Provide the (x, y) coordinate of the cell's center where the given text is located.  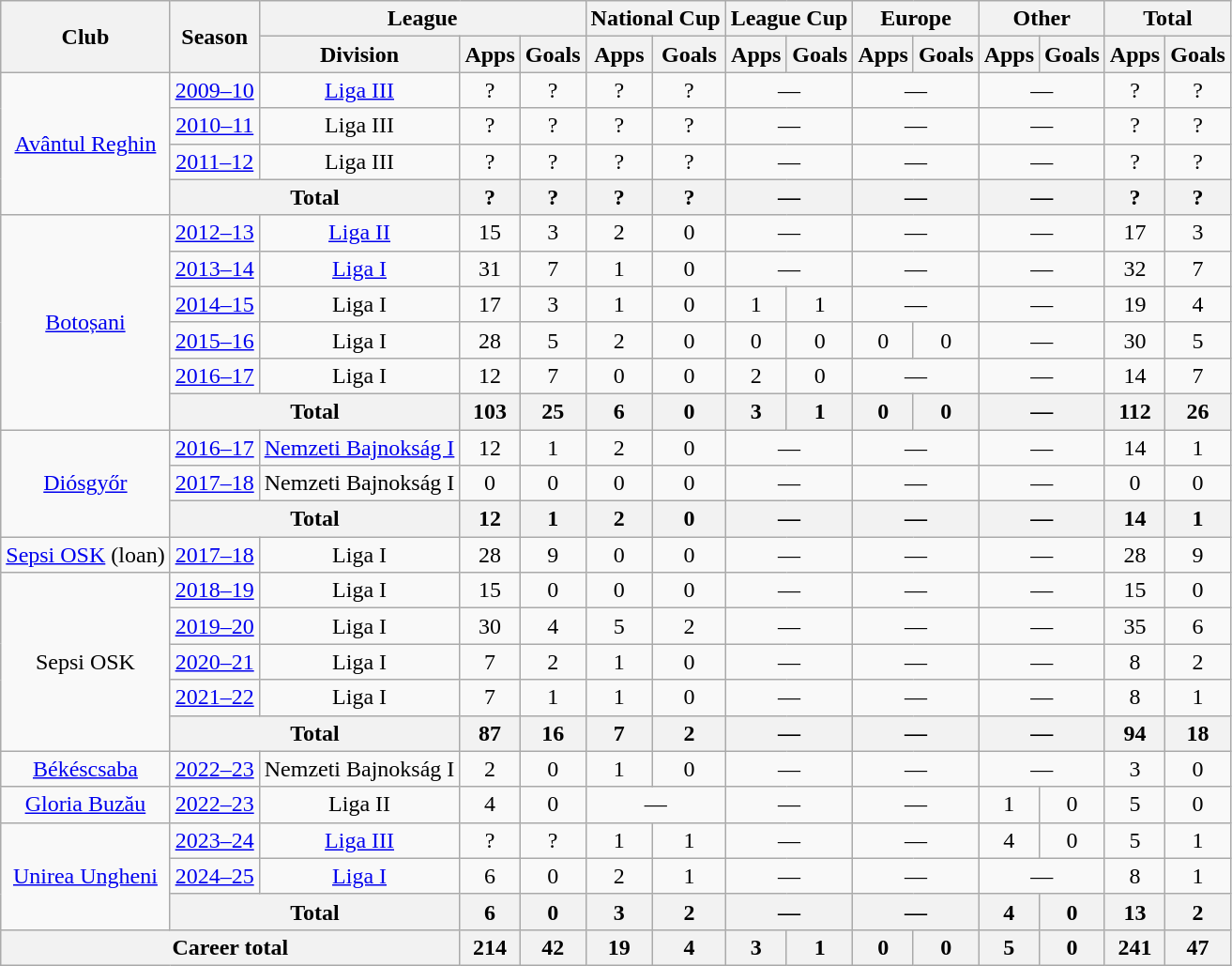
2009–10 (214, 90)
26 (1198, 411)
2023–24 (214, 840)
2018–19 (214, 590)
2012–13 (214, 233)
103 (490, 411)
2015–16 (214, 340)
Season (214, 37)
42 (553, 947)
Other (1042, 19)
Békéscsaba (85, 769)
2010–11 (214, 126)
2021–22 (214, 698)
18 (1198, 733)
31 (490, 268)
Sepsi OSK (loan) (85, 555)
National Cup (655, 19)
Botoșani (85, 322)
Gloria Buzău (85, 805)
13 (1134, 912)
Club (85, 37)
2014–15 (214, 304)
Diósgyőr (85, 483)
87 (490, 733)
2013–14 (214, 268)
25 (553, 411)
Division (359, 54)
94 (1134, 733)
Avântul Reghin (85, 144)
32 (1134, 268)
2024–25 (214, 876)
112 (1134, 411)
214 (490, 947)
35 (1134, 626)
Europe (916, 19)
Career total (231, 947)
2019–20 (214, 626)
2011–12 (214, 161)
League (422, 19)
League Cup (789, 19)
47 (1198, 947)
Sepsi OSK (85, 662)
241 (1134, 947)
16 (553, 733)
Unirea Ungheni (85, 876)
2020–21 (214, 662)
